Pinpoint the cell where the given text exists, returning its (X, Y) midpoint coordinate. 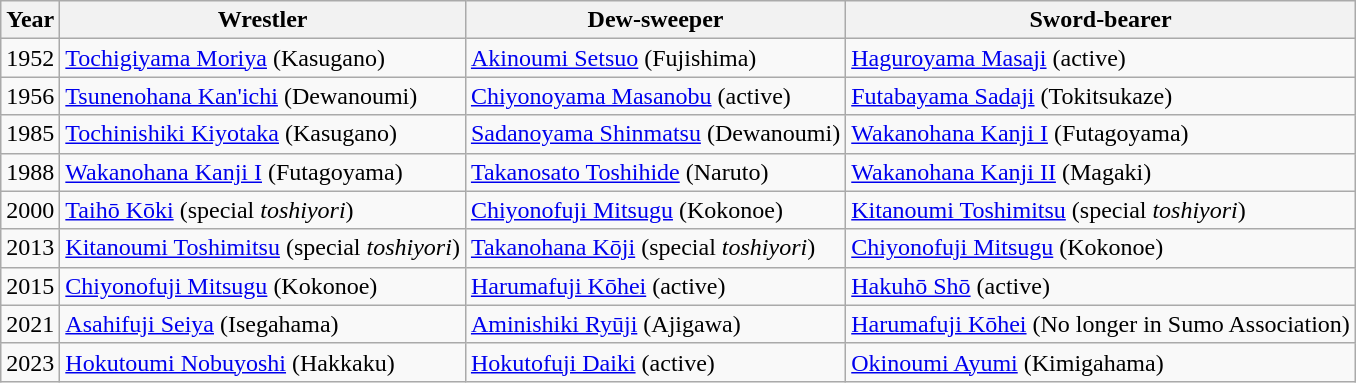
Year (30, 20)
Futabayama Sadaji (Tokitsukaze) (1101, 96)
Tsunenohana Kan'ichi (Dewanoumi) (263, 96)
1956 (30, 96)
Hokutofuji Daiki (active) (655, 362)
Tochigiyama Moriya (Kasugano) (263, 58)
Tochinishiki Kiyotaka (Kasugano) (263, 134)
2023 (30, 362)
1988 (30, 172)
Akinoumi Setsuo (Fujishima) (655, 58)
Aminishiki Ryūji (Ajigawa) (655, 324)
2015 (30, 286)
Taihō Kōki (special toshiyori) (263, 210)
Harumafuji Kōhei (No longer in Sumo Association) (1101, 324)
2021 (30, 324)
Hakuhō Shō (active) (1101, 286)
Asahifuji Seiya (Isegahama) (263, 324)
Sadanoyama Shinmatsu (Dewanoumi) (655, 134)
Wakanohana Kanji II (Magaki) (1101, 172)
Takanosato Toshihide (Naruto) (655, 172)
Haguroyama Masaji (active) (1101, 58)
Hokutoumi Nobuyoshi (Hakkaku) (263, 362)
2013 (30, 248)
1952 (30, 58)
Sword-bearer (1101, 20)
Chiyonoyama Masanobu (active) (655, 96)
Okinoumi Ayumi (Kimigahama) (1101, 362)
Harumafuji Kōhei (active) (655, 286)
Dew-sweeper (655, 20)
1985 (30, 134)
Takanohana Kōji (special toshiyori) (655, 248)
Wrestler (263, 20)
2000 (30, 210)
